Provide the (x, y) coordinate of the cell's center where the given text is located.  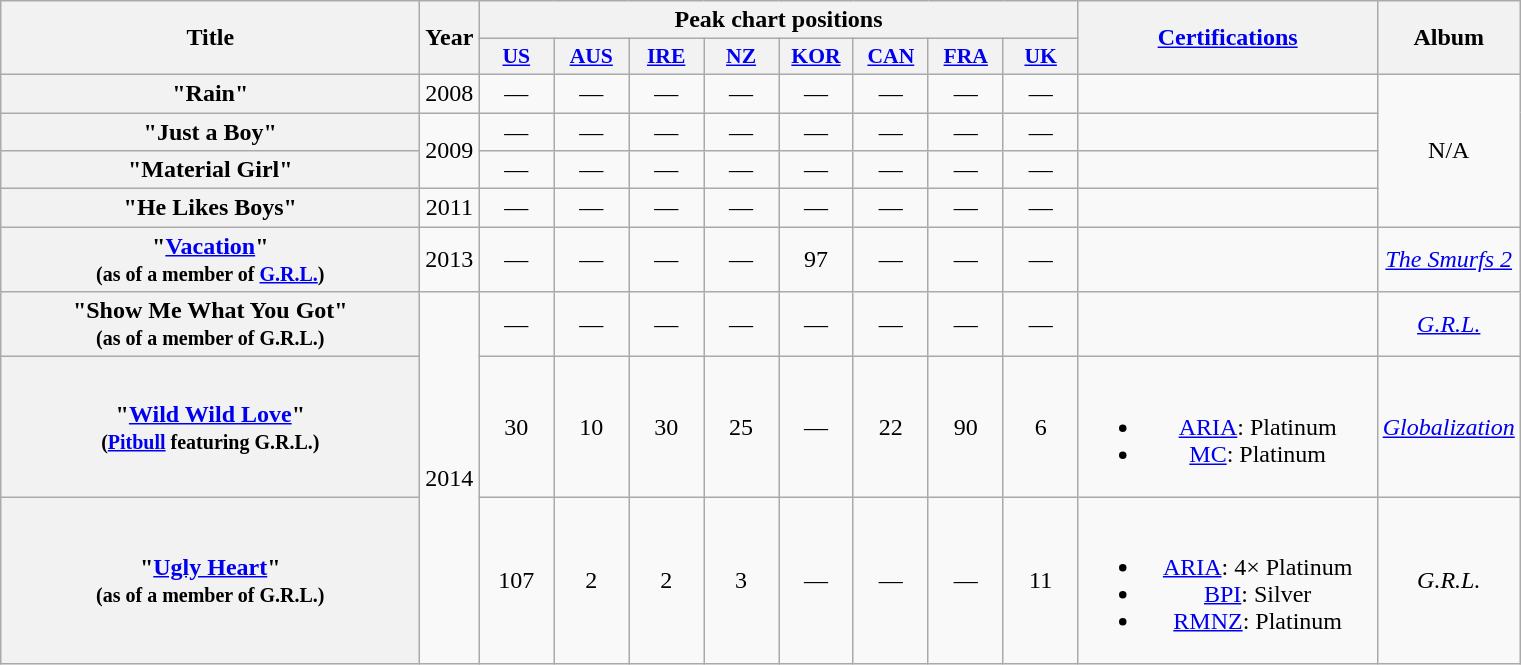
2013 (450, 260)
Certifications (1228, 38)
107 (516, 580)
UK (1040, 57)
ARIA: PlatinumMC: Platinum (1228, 427)
2008 (450, 93)
3 (742, 580)
"He Likes Boys" (210, 208)
"Rain" (210, 93)
2009 (450, 150)
25 (742, 427)
Year (450, 38)
6 (1040, 427)
Title (210, 38)
ARIA: 4× PlatinumBPI: SilverRMNZ: Platinum (1228, 580)
22 (890, 427)
KOR (816, 57)
FRA (966, 57)
97 (816, 260)
The Smurfs 2 (1448, 260)
"Material Girl" (210, 170)
2014 (450, 478)
Peak chart positions (778, 20)
US (516, 57)
Album (1448, 38)
11 (1040, 580)
IRE (666, 57)
CAN (890, 57)
10 (592, 427)
"Show Me What You Got"(as of a member of G.R.L.) (210, 324)
AUS (592, 57)
"Vacation"(as of a member of G.R.L.) (210, 260)
"Just a Boy" (210, 131)
90 (966, 427)
N/A (1448, 150)
NZ (742, 57)
"Ugly Heart"(as of a member of G.R.L.) (210, 580)
2011 (450, 208)
Globalization (1448, 427)
"Wild Wild Love"(Pitbull featuring G.R.L.) (210, 427)
